Locate the cell with the specified text and output its [X, Y] center coordinate. 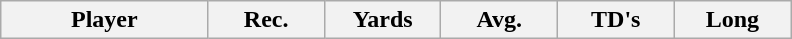
Rec. [266, 20]
Long [732, 20]
TD's [616, 20]
Avg. [500, 20]
Player [104, 20]
Yards [382, 20]
